Provide the [x, y] coordinate of the cell's center where the given text is located.  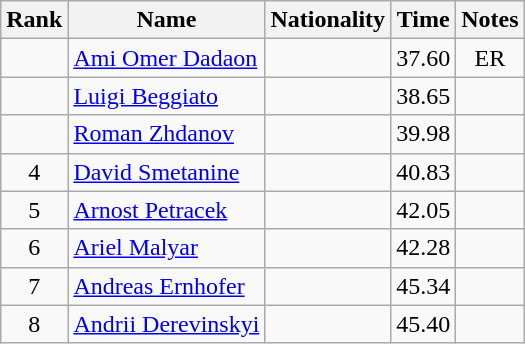
5 [34, 210]
7 [34, 286]
42.28 [424, 248]
David Smetanine [166, 172]
Arnost Petracek [166, 210]
39.98 [424, 134]
Ami Omer Dadaon [166, 58]
37.60 [424, 58]
Ariel Malyar [166, 248]
Rank [34, 20]
Luigi Beggiato [166, 96]
ER [490, 58]
Roman Zhdanov [166, 134]
45.34 [424, 286]
Andreas Ernhofer [166, 286]
8 [34, 324]
4 [34, 172]
Name [166, 20]
45.40 [424, 324]
Nationality [328, 20]
Andrii Derevinskyi [166, 324]
40.83 [424, 172]
38.65 [424, 96]
Time [424, 20]
42.05 [424, 210]
Notes [490, 20]
6 [34, 248]
